Search for the cell housing the specified text and yield its (x, y) center coordinate. 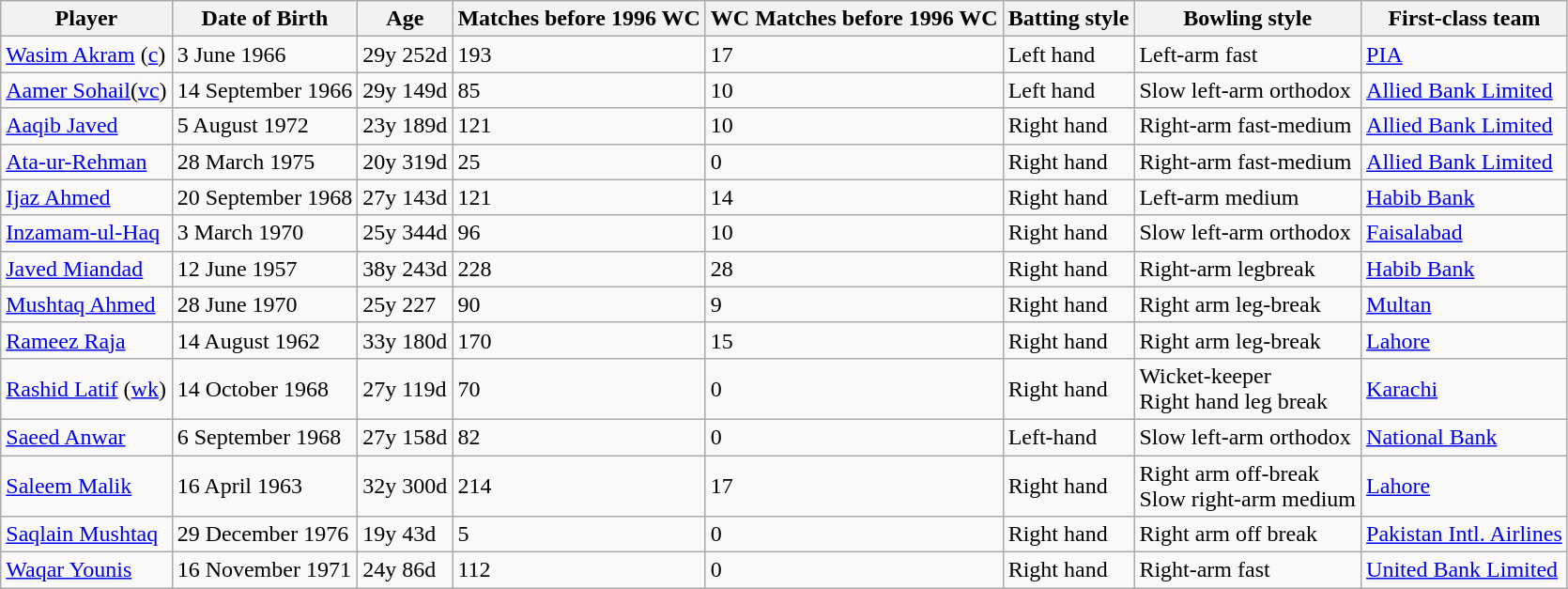
16 November 1971 (265, 570)
9 (854, 304)
214 (578, 485)
96 (578, 233)
Javed Miandad (86, 269)
Player (86, 19)
Batting style (1068, 19)
Rashid Latif (wk) (86, 389)
Ijaz Ahmed (86, 197)
Saeed Anwar (86, 437)
Rameez Raja (86, 340)
Karachi (1465, 389)
Left-arm fast (1248, 54)
Aaqib Javed (86, 126)
Right-arm fast (1248, 570)
27y 158d (406, 437)
First-class team (1465, 19)
24y 86d (406, 570)
Right arm off break (1248, 535)
82 (578, 437)
193 (578, 54)
14 September 1966 (265, 90)
23y 189d (406, 126)
United Bank Limited (1465, 570)
5 August 1972 (265, 126)
Bowling style (1248, 19)
12 June 1957 (265, 269)
16 April 1963 (265, 485)
14 October 1968 (265, 389)
29y 252d (406, 54)
National Bank (1465, 437)
14 (854, 197)
28 March 1975 (265, 162)
Left-hand (1068, 437)
Right arm off-breakSlow right-arm medium (1248, 485)
29 December 1976 (265, 535)
3 March 1970 (265, 233)
20y 319d (406, 162)
27y 119d (406, 389)
Aamer Sohail(vc) (86, 90)
Matches before 1996 WC (578, 19)
6 September 1968 (265, 437)
Waqar Younis (86, 570)
3 June 1966 (265, 54)
28 June 1970 (265, 304)
Saleem Malik (86, 485)
15 (854, 340)
25 (578, 162)
Left-arm medium (1248, 197)
19y 43d (406, 535)
Ata-ur-Rehman (86, 162)
29y 149d (406, 90)
Age (406, 19)
70 (578, 389)
Faisalabad (1465, 233)
25y 344d (406, 233)
170 (578, 340)
33y 180d (406, 340)
25y 227 (406, 304)
28 (854, 269)
Saqlain Mushtaq (86, 535)
27y 143d (406, 197)
Inzamam-ul-Haq (86, 233)
Date of Birth (265, 19)
20 September 1968 (265, 197)
PIA (1465, 54)
5 (578, 535)
Wasim Akram (c) (86, 54)
WC Matches before 1996 WC (854, 19)
38y 243d (406, 269)
Pakistan Intl. Airlines (1465, 535)
85 (578, 90)
Right-arm legbreak (1248, 269)
32y 300d (406, 485)
Wicket-keeperRight hand leg break (1248, 389)
14 August 1962 (265, 340)
228 (578, 269)
90 (578, 304)
Multan (1465, 304)
Mushtaq Ahmed (86, 304)
112 (578, 570)
